From the cell containing the given text, extract its center point as [x, y] coordinate. 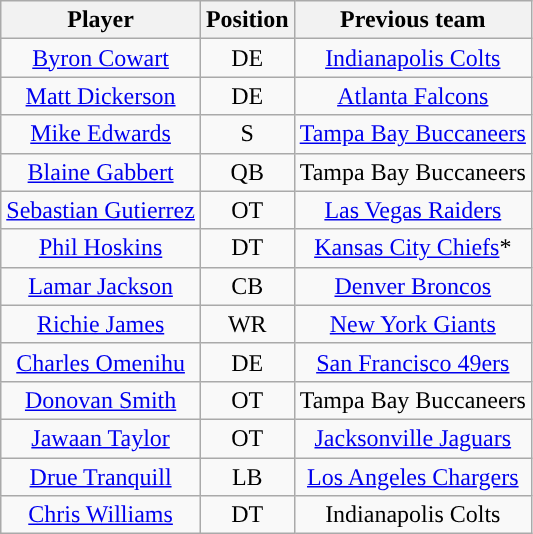
Previous team [412, 20]
New York Giants [412, 324]
Los Angeles Chargers [412, 477]
Drue Tranquill [101, 477]
Atlanta Falcons [412, 96]
WR [247, 324]
CB [247, 286]
S [247, 134]
Position [247, 20]
LB [247, 477]
Richie James [101, 324]
Jawaan Taylor [101, 438]
Lamar Jackson [101, 286]
QB [247, 172]
Las Vegas Raiders [412, 210]
Chris Williams [101, 515]
Blaine Gabbert [101, 172]
Jacksonville Jaguars [412, 438]
San Francisco 49ers [412, 362]
Donovan Smith [101, 400]
Charles Omenihu [101, 362]
Mike Edwards [101, 134]
Sebastian Gutierrez [101, 210]
Denver Broncos [412, 286]
Player [101, 20]
Phil Hoskins [101, 248]
Kansas City Chiefs* [412, 248]
Byron Cowart [101, 58]
Matt Dickerson [101, 96]
